Return the (x, y) coordinate for the center point of the cell that contains the specified text.  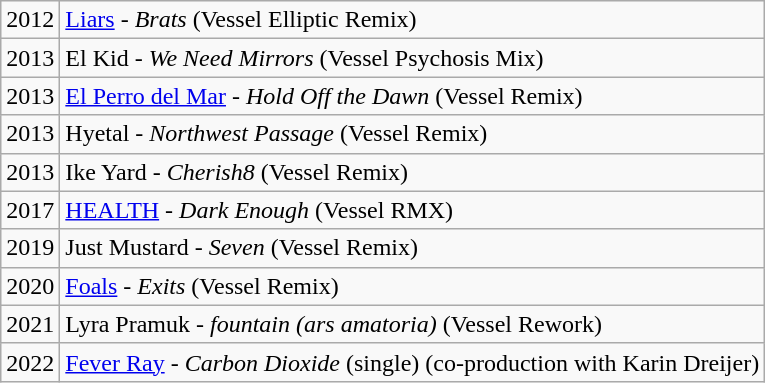
Liars - Brats (Vessel Elliptic Remix) (412, 20)
Foals - Exits (Vessel Remix) (412, 286)
2022 (30, 362)
Lyra Pramuk - fountain (ars amatoria) (Vessel Rework) (412, 324)
El Kid - We Need Mirrors (Vessel Psychosis Mix) (412, 58)
2021 (30, 324)
Just Mustard - Seven (Vessel Remix) (412, 248)
2020 (30, 286)
Hyetal - Northwest Passage (Vessel Remix) (412, 134)
El Perro del Mar - Hold Off the Dawn (Vessel Remix) (412, 96)
Ike Yard - Cherish8 (Vessel Remix) (412, 172)
2017 (30, 210)
2012 (30, 20)
HEALTH - Dark Enough (Vessel RMX) (412, 210)
Fever Ray - Carbon Dioxide (single) (co-production with Karin Dreijer) (412, 362)
2019 (30, 248)
